Search for the cell housing the specified text and yield its [x, y] center coordinate. 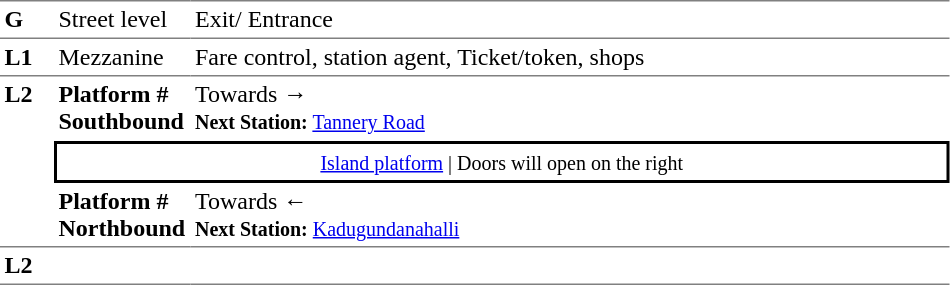
Towards ← Next Station: Kadugundanahalli [570, 215]
Fare control, station agent, Ticket/token, shops [570, 58]
Street level [122, 20]
Platform #Southbound [122, 108]
Platform #Northbound [122, 215]
Island platform | Doors will open on the right [502, 162]
L2 [27, 162]
Exit/ Entrance [570, 20]
L1 [27, 58]
Towards → Next Station: Tannery Road [570, 108]
G [27, 20]
Mezzanine [122, 58]
